Capture the cell that displays the provided text and extract its [x, y] central coordinate. 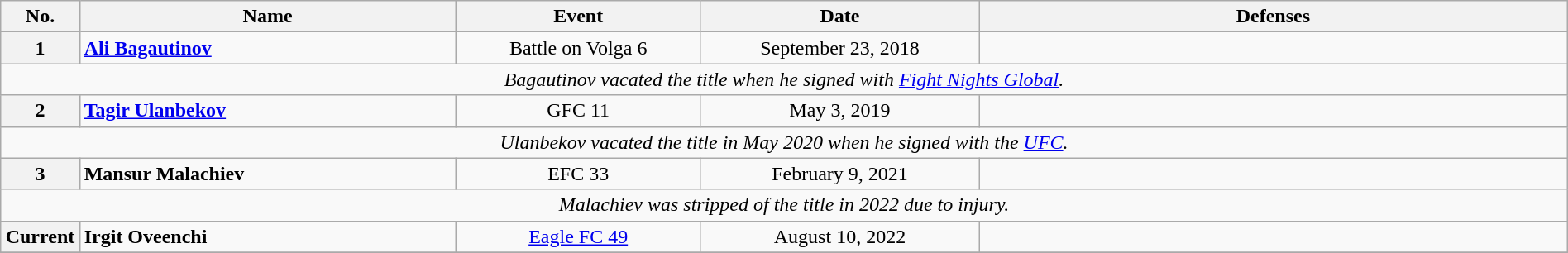
Mansur Malachiev [268, 174]
EFC 33 [579, 174]
Current [40, 236]
Tagir Ulanbekov [268, 111]
Malachiev was stripped of the title in 2022 due to injury. [784, 205]
No. [40, 17]
GFC 11 [579, 111]
September 23, 2018 [839, 48]
Date [839, 17]
Ali Bagautinov [268, 48]
Name [268, 17]
Ulanbekov vacated the title in May 2020 when he signed with the UFC. [784, 142]
Event [579, 17]
2 [40, 111]
Bagautinov vacated the title when he signed with Fight Nights Global. [784, 79]
1 [40, 48]
3 [40, 174]
Battle on Volga 6 [579, 48]
May 3, 2019 [839, 111]
Eagle FC 49 [579, 236]
Irgit Oveenchi [268, 236]
Defenses [1274, 17]
August 10, 2022 [839, 236]
February 9, 2021 [839, 174]
